Detect which cell encompasses the target text, then output its (X, Y) center coordinate. 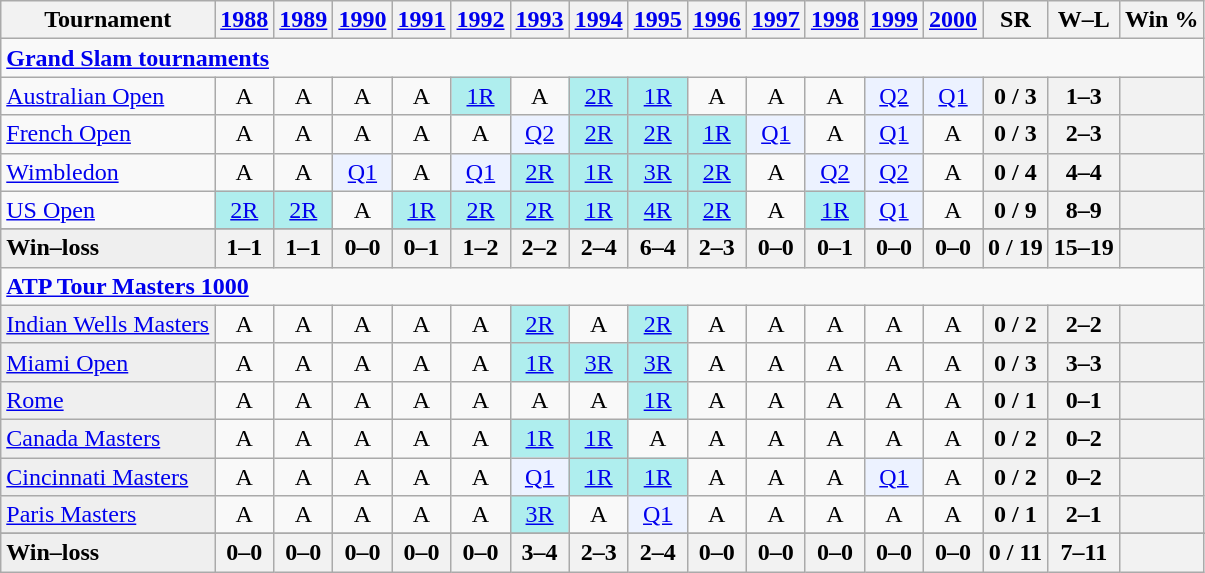
Indian Wells Masters (108, 324)
Canada Masters (108, 438)
Win % (1162, 20)
Grand Slam tournaments (602, 58)
Paris Masters (108, 515)
US Open (108, 210)
1995 (658, 20)
1991 (422, 20)
2000 (952, 20)
1998 (834, 20)
3–3 (1084, 362)
SR (1016, 20)
Rome (108, 400)
Miami Open (108, 362)
4R (658, 210)
1992 (480, 20)
French Open (108, 134)
3–4 (540, 553)
1993 (540, 20)
15–19 (1084, 248)
Tournament (108, 20)
8–9 (1084, 210)
W–L (1084, 20)
1996 (716, 20)
2–1 (1084, 515)
1999 (894, 20)
0 / 19 (1016, 248)
6–4 (658, 248)
1997 (776, 20)
1994 (598, 20)
Wimbledon (108, 172)
1–3 (1084, 96)
0 / 4 (1016, 172)
4–4 (1084, 172)
Australian Open (108, 96)
1988 (244, 20)
ATP Tour Masters 1000 (602, 286)
0 / 9 (1016, 210)
0 / 11 (1016, 553)
1989 (304, 20)
1990 (362, 20)
Cincinnati Masters (108, 477)
1–2 (480, 248)
7–11 (1084, 553)
